Find where the given text appears and provide that cell's center as (X, Y) coordinate. 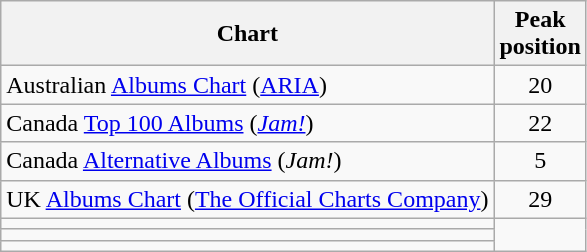
5 (540, 161)
Chart (248, 34)
Canada Alternative Albums (Jam!) (248, 161)
22 (540, 123)
Australian Albums Chart (ARIA) (248, 85)
Canada Top 100 Albums (Jam!) (248, 123)
29 (540, 199)
20 (540, 85)
Peak position (540, 34)
UK Albums Chart (The Official Charts Company) (248, 199)
